Detect which cell encompasses the target text, then output its (x, y) center coordinate. 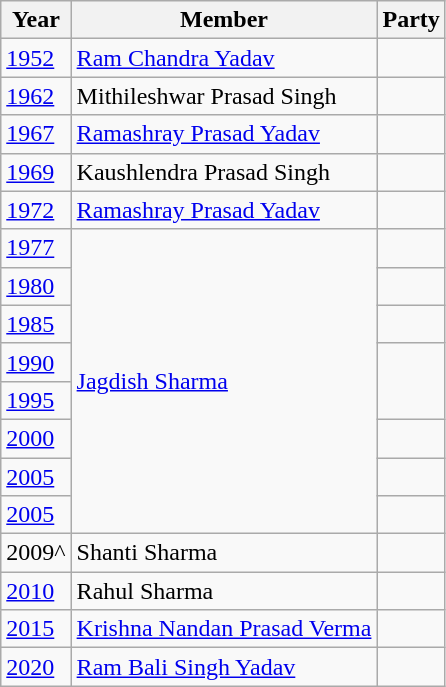
1962 (36, 96)
Rahul Sharma (224, 591)
1990 (36, 362)
Year (36, 20)
Party (411, 20)
2010 (36, 591)
1980 (36, 286)
2020 (36, 667)
Jagdish Sharma (224, 381)
Ram Chandra Yadav (224, 58)
1969 (36, 172)
1972 (36, 210)
Ram Bali Singh Yadav (224, 667)
Shanti Sharma (224, 553)
2000 (36, 438)
1995 (36, 400)
Krishna Nandan Prasad Verma (224, 629)
2015 (36, 629)
Kaushlendra Prasad Singh (224, 172)
1952 (36, 58)
2009^ (36, 553)
Mithileshwar Prasad Singh (224, 96)
Member (224, 20)
1967 (36, 134)
1985 (36, 324)
1977 (36, 248)
